Capture the cell that displays the provided text and extract its [X, Y] central coordinate. 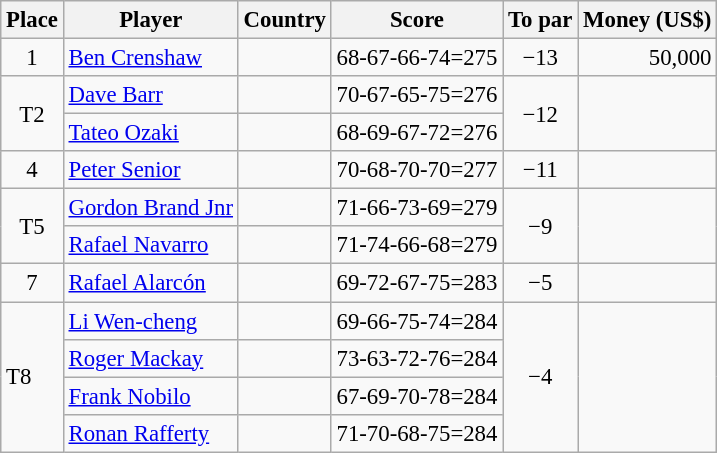
To par [540, 20]
−5 [540, 283]
71-66-73-69=279 [417, 208]
Ben Crenshaw [150, 58]
7 [32, 283]
T8 [32, 377]
Score [417, 20]
−11 [540, 170]
67-69-70-78=284 [417, 396]
69-66-75-74=284 [417, 321]
Frank Nobilo [150, 396]
68-69-67-72=276 [417, 133]
71-74-66-68=279 [417, 245]
Place [32, 20]
Dave Barr [150, 95]
71-70-68-75=284 [417, 433]
−9 [540, 226]
Tateo Ozaki [150, 133]
69-72-67-75=283 [417, 283]
T2 [32, 114]
−13 [540, 58]
Player [150, 20]
70-68-70-70=277 [417, 170]
Ronan Rafferty [150, 433]
Rafael Alarcón [150, 283]
Country [284, 20]
T5 [32, 226]
4 [32, 170]
Li Wen-cheng [150, 321]
50,000 [648, 58]
Rafael Navarro [150, 245]
Peter Senior [150, 170]
−12 [540, 114]
70-67-65-75=276 [417, 95]
68-67-66-74=275 [417, 58]
−4 [540, 377]
Gordon Brand Jnr [150, 208]
1 [32, 58]
Roger Mackay [150, 358]
73-63-72-76=284 [417, 358]
Money (US$) [648, 20]
